Scan for the cell matching the given text and deliver its (X, Y) coordinate at center. 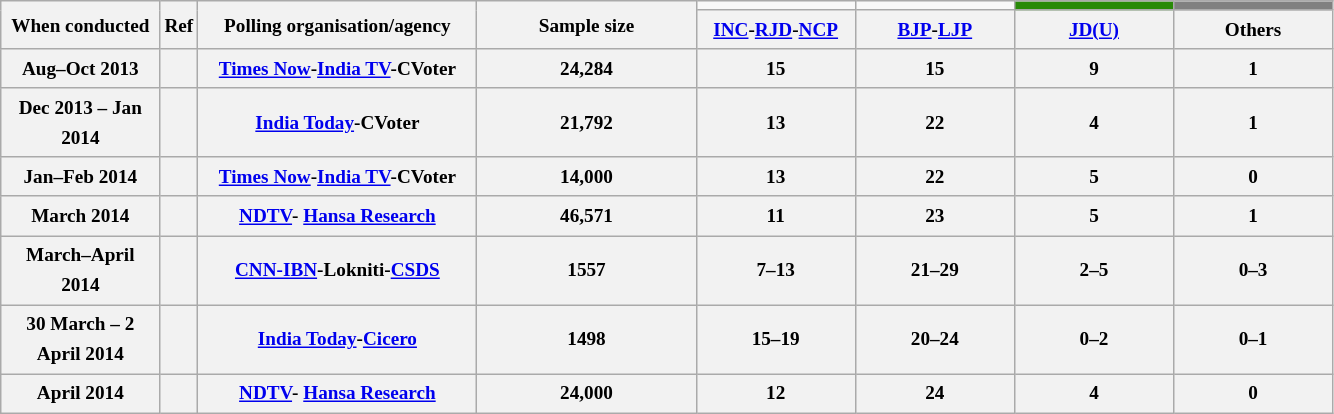
Aug–Oct 2013 (80, 68)
23 (934, 216)
Others (1254, 30)
When conducted (80, 25)
Dec 2013 – Jan 2014 (80, 122)
24 (934, 394)
24,000 (586, 394)
20–24 (934, 340)
Ref (179, 25)
BJP-LJP (934, 30)
1498 (586, 340)
Jan–Feb 2014 (80, 176)
1557 (586, 270)
CNN-IBN-Lokniti-CSDS (338, 270)
April 2014 (80, 394)
INC-RJD-NCP (776, 30)
March–April 2014 (80, 270)
Sample size (586, 25)
15–19 (776, 340)
JD(U) (1094, 30)
India Today-CVoter (338, 122)
India Today-Cicero (338, 340)
24,284 (586, 68)
7–13 (776, 270)
0–1 (1254, 340)
14,000 (586, 176)
Polling organisation/agency (338, 25)
46,571 (586, 216)
2–5 (1094, 270)
9 (1094, 68)
21–29 (934, 270)
12 (776, 394)
March 2014 (80, 216)
0–3 (1254, 270)
21,792 (586, 122)
0–2 (1094, 340)
30 March – 2 April 2014 (80, 340)
11 (776, 216)
